Capture the cell that displays the provided text and extract its (x, y) central coordinate. 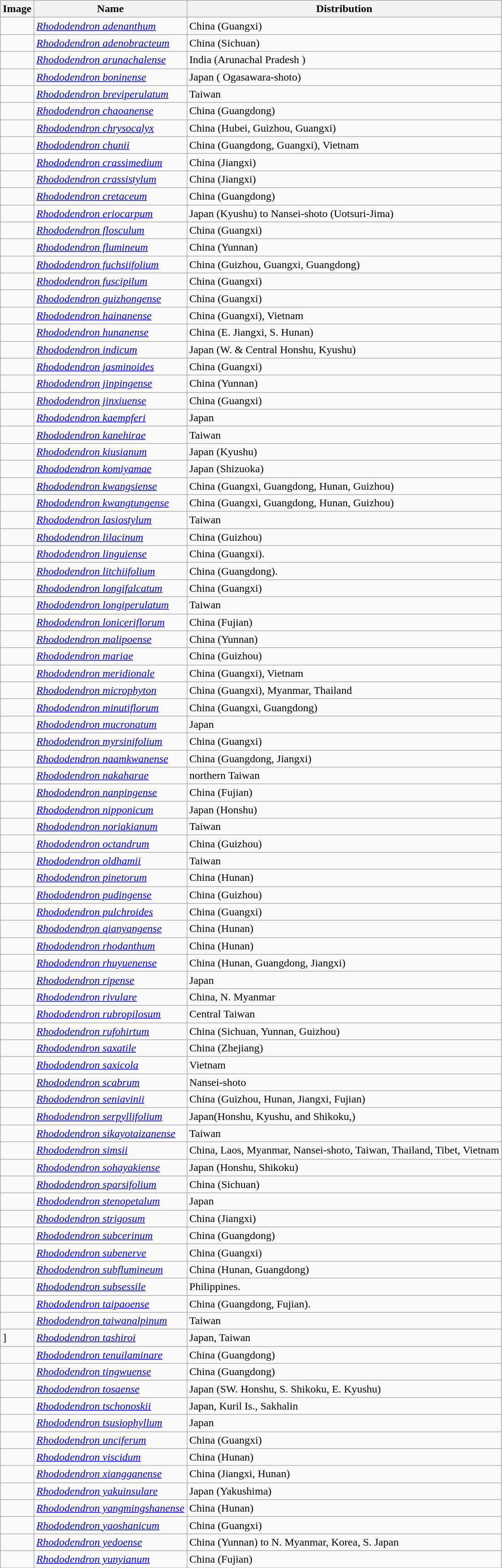
Rhododendron adenobracteum (110, 43)
Rhododendron chunii (110, 145)
Rhododendron saxatile (110, 1048)
Rhododendron serpyllifolium (110, 1116)
Rhododendron noriakianum (110, 827)
Rhododendron tashiroi (110, 1338)
Rhododendron rufohirtum (110, 1031)
Central Taiwan (344, 1014)
Rhododendron komiyamae (110, 469)
Rhododendron unciferum (110, 1440)
Rhododendron taiwanalpinum (110, 1321)
Rhododendron chaoanense (110, 111)
China (Hubei, Guizhou, Guangxi) (344, 128)
Rhododendron adenanthum (110, 26)
Rhododendron yunyianum (110, 1559)
Rhododendron crassimedium (110, 162)
Rhododendron tosaense (110, 1389)
Rhododendron xiangganense (110, 1474)
Rhododendron sparsifolium (110, 1184)
China, N. Myanmar (344, 997)
China (Guizhou, Guangxi, Guangdong) (344, 265)
India (Arunachal Pradesh ) (344, 60)
Rhododendron jinpingense (110, 384)
Rhododendron yakuinsulare (110, 1491)
] (17, 1338)
Rhododendron pulchroides (110, 912)
northern Taiwan (344, 776)
Rhododendron hainanense (110, 316)
China (E. Jiangxi, S. Hunan) (344, 333)
Rhododendron crassistylum (110, 179)
Japan (Yakushima) (344, 1491)
Rhododendron litchiifolium (110, 571)
Rhododendron subcerinum (110, 1235)
Nansei-shoto (344, 1082)
Rhododendron sohayakiense (110, 1167)
Rhododendron nipponicum (110, 810)
Rhododendron jasminoides (110, 367)
Rhododendron simsii (110, 1150)
Name (110, 9)
Rhododendron ripense (110, 980)
Image (17, 9)
Rhododendron myrsinifolium (110, 741)
Rhododendron fuscipilum (110, 282)
Rhododendron yedoense (110, 1542)
Rhododendron flumineum (110, 248)
Rhododendron kaempferi (110, 418)
Rhododendron indicum (110, 350)
Japan (Kyushu) to Nansei-shoto (Uotsuri-Jima) (344, 214)
Rhododendron naamkwanense (110, 759)
Rhododendron seniavinii (110, 1099)
Japan (Shizuoka) (344, 469)
Rhododendron rivulare (110, 997)
Rhododendron breviperulatum (110, 94)
Rhododendron viscidum (110, 1457)
Vietnam (344, 1065)
Rhododendron tenuilaminare (110, 1355)
China (Zhejiang) (344, 1048)
China (Guangxi, Guangdong) (344, 707)
Rhododendron sikayotaizanense (110, 1133)
Rhododendron hunanense (110, 333)
Rhododendron qianyangense (110, 929)
Rhododendron rubropilosum (110, 1014)
Rhododendron nakaharae (110, 776)
Rhododendron linguiense (110, 554)
Distribution (344, 9)
Japan (Honshu, Shikoku) (344, 1167)
Rhododendron stenopetalum (110, 1201)
Rhododendron guizhongense (110, 299)
Rhododendron longiperulatum (110, 605)
Rhododendron oldhamii (110, 861)
Japan (Honshu) (344, 810)
Rhododendron octandrum (110, 844)
Rhododendron lilacinum (110, 537)
China, Laos, Myanmar, Nansei-shoto, Taiwan, Thailand, Tibet, Vietnam (344, 1150)
Rhododendron mariae (110, 656)
China (Sichuan, Yunnan, Guizhou) (344, 1031)
Rhododendron minutiflorum (110, 707)
Japan (SW. Honshu, S. Shikoku, E. Kyushu) (344, 1389)
Japan (Kyushu) (344, 452)
Japan(Honshu, Kyushu, and Shikoku,) (344, 1116)
Rhododendron taipaoense (110, 1304)
Rhododendron lasiostylum (110, 520)
China (Hunan, Guangdong, Jiangxi) (344, 963)
Rhododendron nanpingense (110, 793)
Rhododendron chrysocalyx (110, 128)
Rhododendron strigosum (110, 1218)
Rhododendron tingwuense (110, 1372)
Rhododendron tsusiophyllum (110, 1423)
Rhododendron rhuyuenense (110, 963)
China (Yunnan) to N. Myanmar, Korea, S. Japan (344, 1542)
China (Guizhou, Hunan, Jiangxi, Fujian) (344, 1099)
China (Jiangxi, Hunan) (344, 1474)
Rhododendron boninense (110, 77)
China (Guangdong, Guangxi), Vietnam (344, 145)
Rhododendron saxicola (110, 1065)
Rhododendron malipoense (110, 639)
Rhododendron microphyton (110, 690)
Japan, Taiwan (344, 1338)
Rhododendron rhodanthum (110, 946)
Rhododendron meridionale (110, 673)
Rhododendron yaoshanicum (110, 1525)
China (Guangdong). (344, 571)
Rhododendron subflumineum (110, 1269)
China (Guangdong, Jiangxi) (344, 759)
Rhododendron arunachalense (110, 60)
Rhododendron tschonoskii (110, 1406)
Rhododendron fuchsiifolium (110, 265)
Rhododendron kanehirae (110, 435)
Rhododendron longifalcatum (110, 588)
Rhododendron pudingense (110, 895)
Philippines. (344, 1286)
Rhododendron pinetorum (110, 878)
Rhododendron jinxiuense (110, 401)
China (Guangxi), Myanmar, Thailand (344, 690)
Rhododendron kwangsiense (110, 486)
Rhododendron scabrum (110, 1082)
China (Hunan, Guangdong) (344, 1269)
Rhododendron subenerve (110, 1252)
Japan ( Ogasawara-shoto) (344, 77)
Rhododendron mucronatum (110, 724)
Rhododendron kwangtungense (110, 503)
Rhododendron kiusianum (110, 452)
China (Guangxi). (344, 554)
Japan (W. & Central Honshu, Kyushu) (344, 350)
Japan, Kuril Is., Sakhalin (344, 1406)
China (Guangdong, Fujian). (344, 1304)
Rhododendron subsessile (110, 1286)
Rhododendron flosculum (110, 231)
Rhododendron eriocarpum (110, 214)
Rhododendron yangmingshanense (110, 1508)
Rhododendron cretaceum (110, 196)
Rhododendron loniceriflorum (110, 622)
